Search for the cell housing the specified text and yield its (x, y) center coordinate. 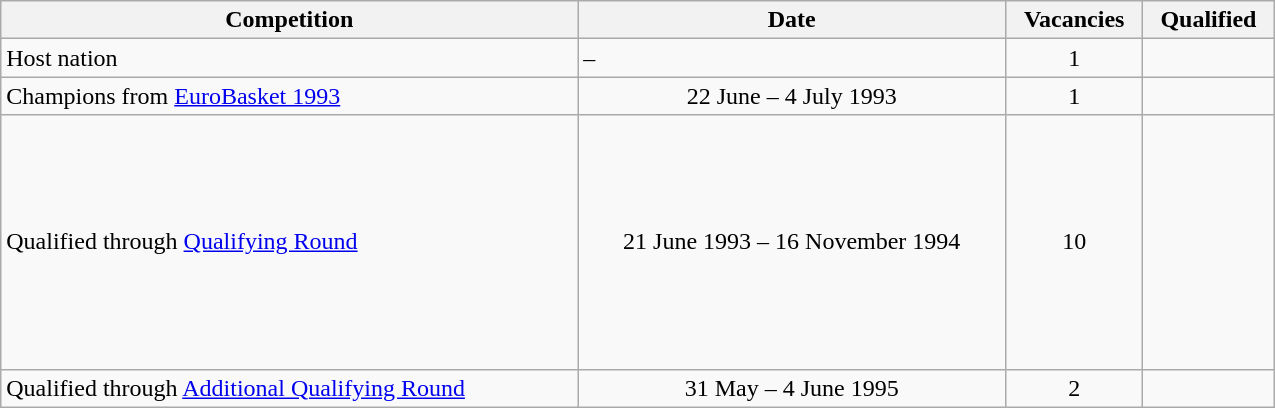
Vacancies (1074, 20)
Champions from EuroBasket 1993 (290, 96)
Qualified (1209, 20)
Competition (290, 20)
2 (1074, 388)
10 (1074, 242)
Qualified through Additional Qualifying Round (290, 388)
– (792, 58)
21 June 1993 – 16 November 1994 (792, 242)
31 May – 4 June 1995 (792, 388)
Date (792, 20)
22 June – 4 July 1993 (792, 96)
Host nation (290, 58)
Qualified through Qualifying Round (290, 242)
